Capture the cell that displays the provided text and extract its (X, Y) central coordinate. 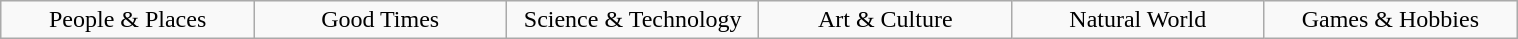
People & Places (128, 20)
Art & Culture (886, 20)
Science & Technology (632, 20)
Natural World (1138, 20)
Games & Hobbies (1390, 20)
Good Times (380, 20)
